Return the [x, y] coordinate for the center point of the cell that contains the specified text.  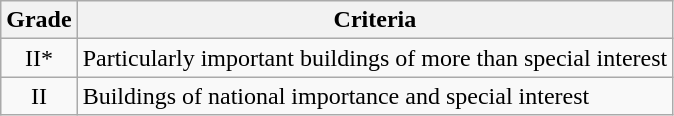
Grade [39, 20]
II* [39, 58]
Particularly important buildings of more than special interest [375, 58]
II [39, 96]
Criteria [375, 20]
Buildings of national importance and special interest [375, 96]
